For the text-containing cell, return its midpoint in (X, Y) coordinate format. 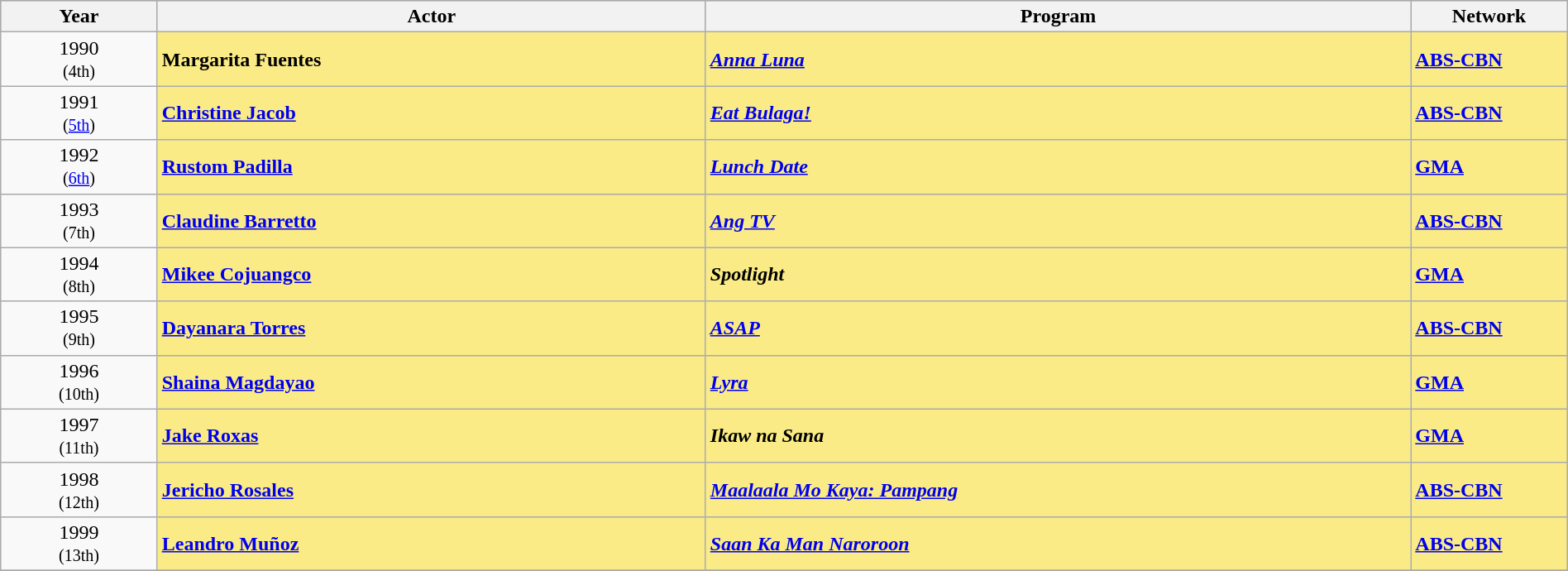
Ang TV (1059, 220)
Rustom Padilla (432, 167)
Eat Bulaga! (1059, 113)
Christine Jacob (432, 113)
1999(13th) (79, 543)
Year (79, 17)
1998(12th) (79, 490)
Saan Ka Man Naroroon (1059, 543)
Margarita Fuentes (432, 60)
Shaina Magdayao (432, 382)
Maalaala Mo Kaya: Pampang (1059, 490)
Lyra (1059, 382)
1997(11th) (79, 435)
Lunch Date (1059, 167)
Spotlight (1059, 275)
1996(10th) (79, 382)
Claudine Barretto (432, 220)
Leandro Muñoz (432, 543)
Program (1059, 17)
1992(6th) (79, 167)
ASAP (1059, 328)
1991(5th) (79, 113)
1994(8th) (79, 275)
Mikee Cojuangco (432, 275)
1990(4th) (79, 60)
Network (1489, 17)
Anna Luna (1059, 60)
Jericho Rosales (432, 490)
Dayanara Torres (432, 328)
Ikaw na Sana (1059, 435)
Actor (432, 17)
1995(9th) (79, 328)
Jake Roxas (432, 435)
1993(7th) (79, 220)
